Search for the cell housing the specified text and yield its [X, Y] center coordinate. 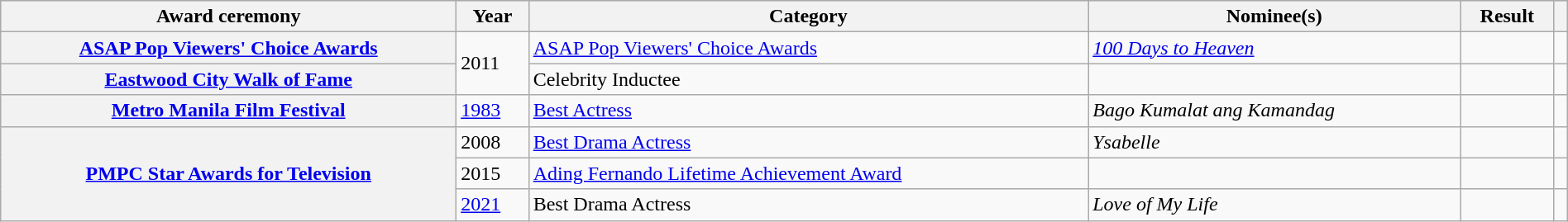
2011 [493, 64]
2015 [493, 173]
Best Actress [809, 111]
2021 [493, 205]
Ysabelle [1274, 142]
Eastwood City Walk of Fame [228, 79]
Award ceremony [228, 17]
Result [1507, 17]
Love of My Life [1274, 205]
Category [809, 17]
Bago Kumalat ang Kamandag [1274, 111]
Nominee(s) [1274, 17]
100 Days to Heaven [1274, 48]
2008 [493, 142]
Celebrity Inductee [809, 79]
Ading Fernando Lifetime Achievement Award [809, 173]
Metro Manila Film Festival [228, 111]
Year [493, 17]
1983 [493, 111]
PMPC Star Awards for Television [228, 173]
